Identify which cell holds the provided text, then report its [X, Y] central coordinate. 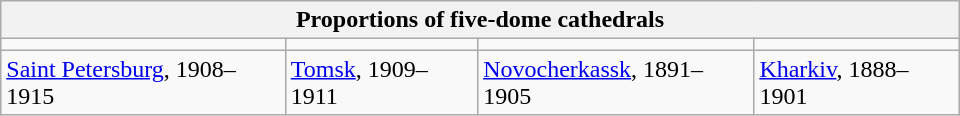
Saint Petersburg, 1908–1915 [143, 82]
Proportions of five-dome cathedrals [480, 20]
Kharkiv, 1888–1901 [856, 82]
Tomsk, 1909–1911 [381, 82]
Novocherkassk, 1891–1905 [616, 82]
